For the text-containing cell, return its midpoint in [X, Y] coordinate format. 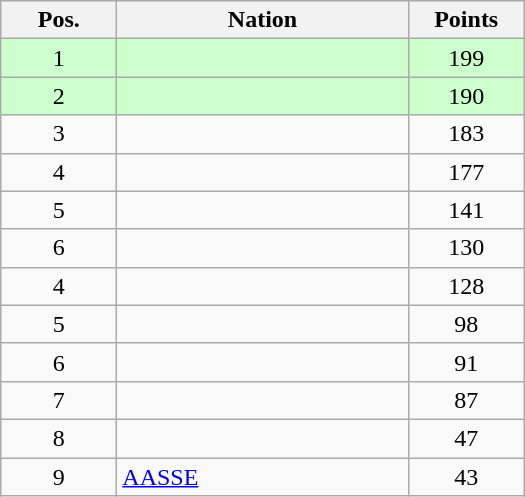
141 [466, 210]
91 [466, 362]
7 [59, 400]
Nation [262, 20]
98 [466, 324]
130 [466, 248]
128 [466, 286]
190 [466, 96]
47 [466, 438]
9 [59, 477]
177 [466, 172]
199 [466, 58]
2 [59, 96]
43 [466, 477]
183 [466, 134]
1 [59, 58]
Points [466, 20]
Pos. [59, 20]
AASSE [262, 477]
8 [59, 438]
3 [59, 134]
87 [466, 400]
